Determine the (x, y) coordinate at the center of the cell enclosing the given text.  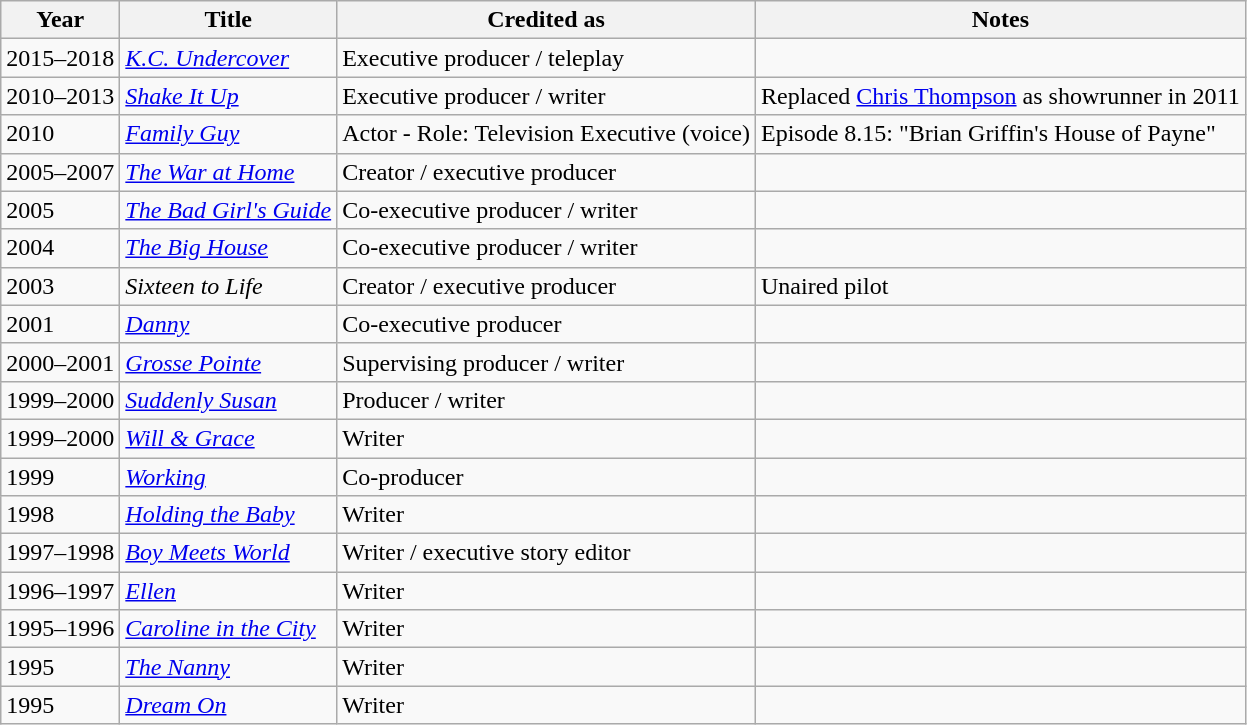
Co-producer (546, 477)
Supervising producer / writer (546, 362)
2001 (60, 324)
2010 (60, 134)
Credited as (546, 20)
Dream On (228, 705)
Title (228, 20)
Actor - Role: Television Executive (voice) (546, 134)
Executive producer / teleplay (546, 58)
Working (228, 477)
Sixteen to Life (228, 286)
2015–2018 (60, 58)
Holding the Baby (228, 515)
2010–2013 (60, 96)
2000–2001 (60, 362)
2005 (60, 210)
The Bad Girl's Guide (228, 210)
Caroline in the City (228, 629)
Grosse Pointe (228, 362)
Family Guy (228, 134)
Executive producer / writer (546, 96)
The Nanny (228, 667)
K.C. Undercover (228, 58)
Replaced Chris Thompson as showrunner in 2011 (1000, 96)
Co-executive producer (546, 324)
Ellen (228, 591)
2003 (60, 286)
Notes (1000, 20)
Unaired pilot (1000, 286)
Will & Grace (228, 438)
2004 (60, 248)
Episode 8.15: "Brian Griffin's House of Payne" (1000, 134)
1997–1998 (60, 553)
1995–1996 (60, 629)
Producer / writer (546, 400)
1998 (60, 515)
The War at Home (228, 172)
Suddenly Susan (228, 400)
2005–2007 (60, 172)
Writer / executive story editor (546, 553)
1999 (60, 477)
Boy Meets World (228, 553)
Danny (228, 324)
Shake It Up (228, 96)
The Big House (228, 248)
1996–1997 (60, 591)
Year (60, 20)
